Identify which cell holds the provided text, then report its [x, y] central coordinate. 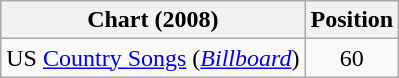
60 [352, 58]
Chart (2008) [153, 20]
Position [352, 20]
US Country Songs (Billboard) [153, 58]
